From the cell containing the given text, extract its center point as [X, Y] coordinate. 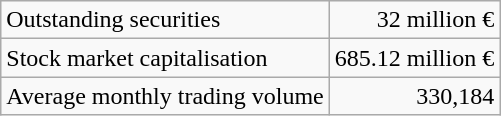
Average monthly trading volume [166, 96]
Stock market capitalisation [166, 58]
32 million € [414, 20]
330,184 [414, 96]
685.12 million € [414, 58]
Outstanding securities [166, 20]
